Search for the cell housing the specified text and yield its [X, Y] center coordinate. 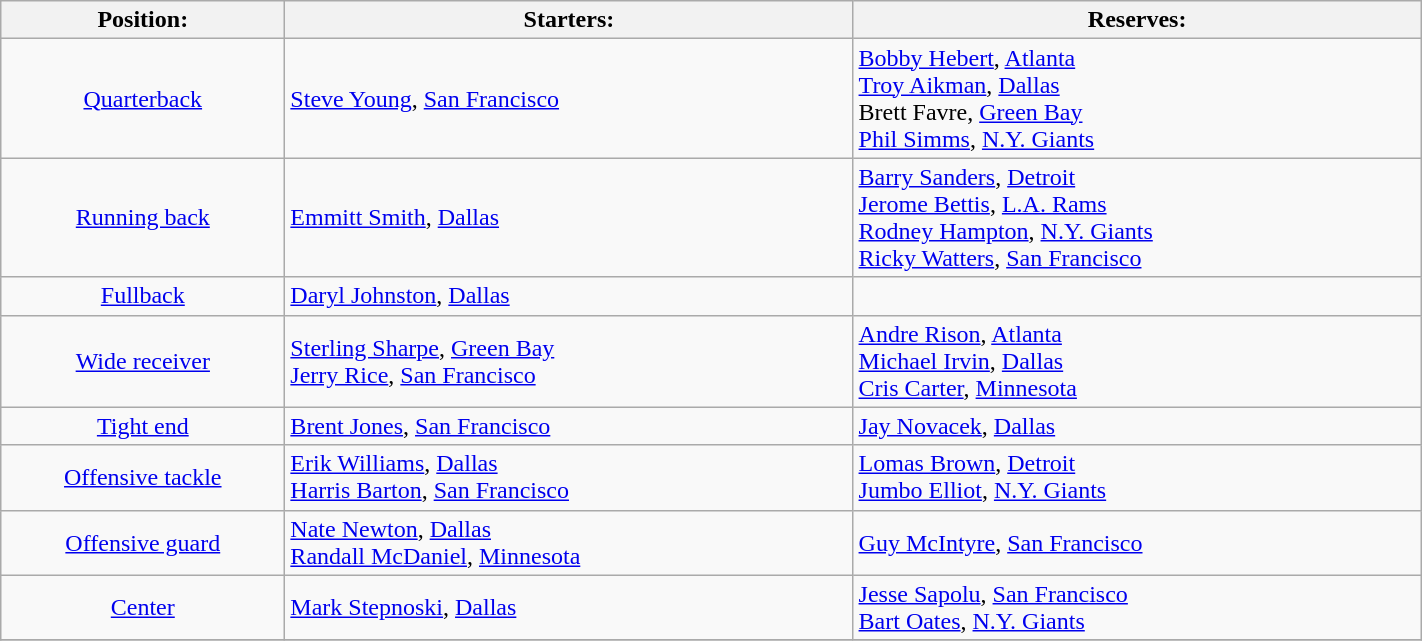
Tight end [143, 426]
Brent Jones, San Francisco [569, 426]
Nate Newton, Dallas Randall McDaniel, Minnesota [569, 542]
Daryl Johnston, Dallas [569, 296]
Guy McIntyre, San Francisco [1137, 542]
Erik Williams, Dallas Harris Barton, San Francisco [569, 478]
Bobby Hebert, Atlanta Troy Aikman, Dallas Brett Favre, Green Bay Phil Simms, N.Y. Giants [1137, 98]
Jesse Sapolu, San Francisco Bart Oates, N.Y. Giants [1137, 608]
Wide receiver [143, 361]
Mark Stepnoski, Dallas [569, 608]
Steve Young, San Francisco [569, 98]
Sterling Sharpe, Green Bay Jerry Rice, San Francisco [569, 361]
Center [143, 608]
Running back [143, 218]
Andre Rison, Atlanta Michael Irvin, Dallas Cris Carter, Minnesota [1137, 361]
Barry Sanders, Detroit Jerome Bettis, L.A. Rams Rodney Hampton, N.Y. Giants Ricky Watters, San Francisco [1137, 218]
Emmitt Smith, Dallas [569, 218]
Lomas Brown, Detroit Jumbo Elliot, N.Y. Giants [1137, 478]
Starters: [569, 20]
Fullback [143, 296]
Offensive tackle [143, 478]
Offensive guard [143, 542]
Position: [143, 20]
Reserves: [1137, 20]
Jay Novacek, Dallas [1137, 426]
Quarterback [143, 98]
